Determine the [x, y] coordinate at the center of the cell enclosing the given text.  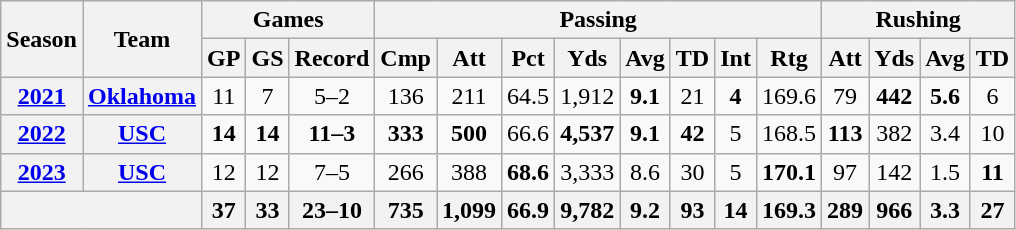
6 [992, 96]
37 [224, 210]
23–10 [332, 210]
7 [268, 96]
1,099 [468, 210]
27 [992, 210]
Cmp [406, 58]
735 [406, 210]
442 [894, 96]
3,333 [588, 172]
211 [468, 96]
Season [42, 39]
2022 [42, 134]
113 [846, 134]
97 [846, 172]
66.9 [528, 210]
64.5 [528, 96]
66.6 [528, 134]
3.4 [946, 134]
388 [468, 172]
136 [406, 96]
21 [692, 96]
5.6 [946, 96]
8.6 [646, 172]
4 [736, 96]
9.2 [646, 210]
GP [224, 58]
382 [894, 134]
266 [406, 172]
79 [846, 96]
Games [288, 20]
Record [332, 58]
30 [692, 172]
168.5 [788, 134]
68.6 [528, 172]
42 [692, 134]
3.3 [946, 210]
Rushing [918, 20]
10 [992, 134]
142 [894, 172]
Oklahoma [142, 96]
Team [142, 39]
11–3 [332, 134]
289 [846, 210]
2023 [42, 172]
9,782 [588, 210]
500 [468, 134]
4,537 [588, 134]
966 [894, 210]
33 [268, 210]
Rtg [788, 58]
170.1 [788, 172]
1,912 [588, 96]
2021 [42, 96]
1.5 [946, 172]
Passing [598, 20]
169.6 [788, 96]
333 [406, 134]
5–2 [332, 96]
GS [268, 58]
Int [736, 58]
93 [692, 210]
7–5 [332, 172]
Pct [528, 58]
169.3 [788, 210]
